Scan for the cell matching the given text and deliver its (X, Y) coordinate at center. 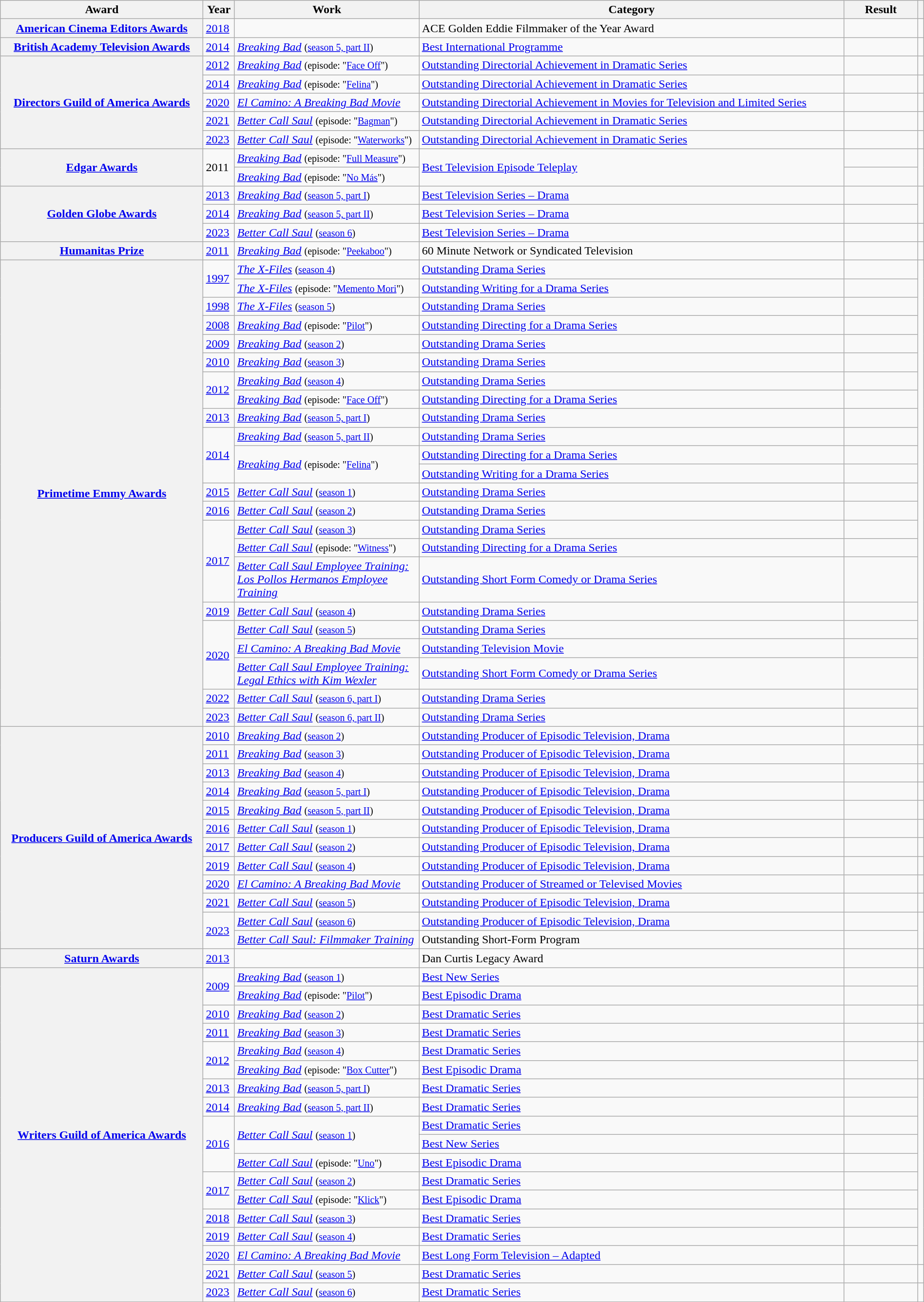
Award (102, 10)
Better Call Saul: Filmmaker Training (327, 940)
2008 (219, 325)
Better Call Saul (episode: "Klick") (327, 1200)
The X-Files (episode: "Memento Mori") (327, 288)
Directors Guild of America Awards (102, 102)
Best International Programme (632, 47)
Better Call Saul (episode: "Waterworks") (327, 139)
Better Call Saul (episode: "Uno") (327, 1163)
Category (632, 10)
Outstanding Producer of Streamed or Televised Movies (632, 884)
Producers Guild of America Awards (102, 837)
Better Call Saul Employee Training: Los Pollos Hermanos Employee Training (327, 580)
Best Long Form Television – Adapted (632, 1255)
The X-Files (season 4) (327, 270)
1998 (219, 307)
Edgar Awards (102, 167)
Golden Globe Awards (102, 214)
Work (327, 10)
Better Call Saul (episode: "Witness") (327, 548)
2022 (219, 699)
American Cinema Editors Awards (102, 28)
The X-Files (season 5) (327, 307)
Humanitas Prize (102, 251)
British Academy Television Awards (102, 47)
60 Minute Network or Syndicated Television (632, 251)
Better Call Saul (episode: "Bagman") (327, 121)
Breaking Bad (episode: "Peekaboo") (327, 251)
Breaking Bad (episode: "No Más") (327, 176)
Saturn Awards (102, 958)
Result (881, 10)
Breaking Bad (episode: "Box Cutter") (327, 1069)
Primetime Emmy Awards (102, 493)
Better Call Saul Employee Training: Legal Ethics with Kim Wexler (327, 674)
Outstanding Directorial Achievement in Movies for Television and Limited Series (632, 102)
Better Call Saul (season 6, part I) (327, 699)
Year (219, 10)
1997 (219, 279)
ACE Golden Eddie Filmmaker of the Year Award (632, 28)
Better Call Saul (season 6, part II) (327, 717)
Dan Curtis Legacy Award (632, 958)
Breaking Bad (season 1) (327, 977)
Breaking Bad (episode: "Full Measure") (327, 158)
Outstanding Television Movie (632, 648)
Outstanding Short-Form Program (632, 940)
Writers Guild of America Awards (102, 1135)
Best Television Episode Teleplay (632, 167)
